Extract the [X, Y] coordinate from the center of the cell holding the provided text.  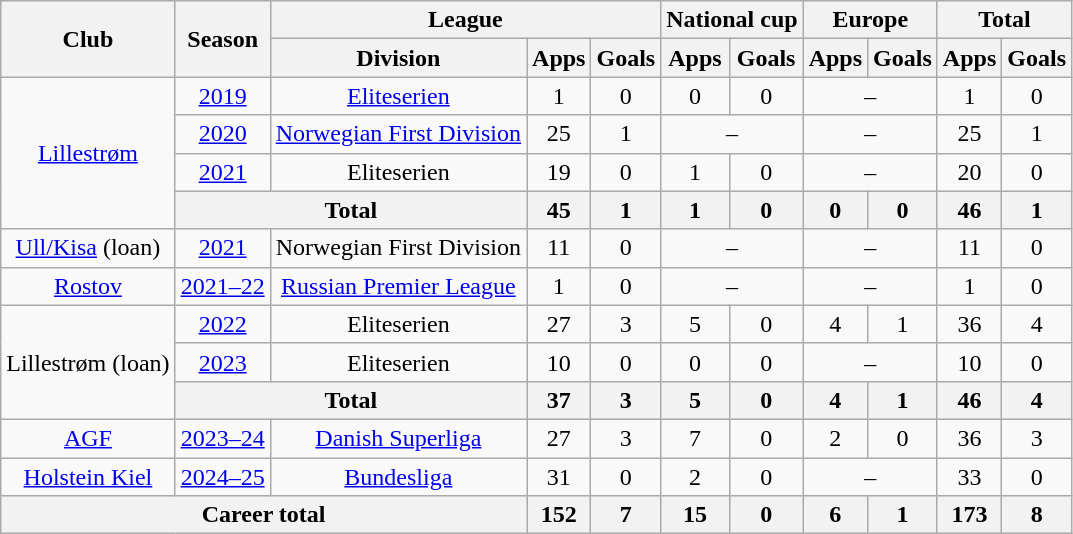
Danish Superliga [398, 438]
33 [969, 477]
Russian Premier League [398, 286]
Europe [870, 20]
Holstein Kiel [88, 477]
2023–24 [222, 438]
2024–25 [222, 477]
173 [969, 515]
15 [695, 515]
Season [222, 39]
20 [969, 172]
Lillestrøm [88, 153]
2023 [222, 362]
152 [559, 515]
Lillestrøm (loan) [88, 362]
8 [1037, 515]
Career total [264, 515]
6 [835, 515]
45 [559, 210]
31 [559, 477]
AGF [88, 438]
2022 [222, 324]
Rostov [88, 286]
Ull/Kisa (loan) [88, 248]
2020 [222, 134]
National cup [732, 20]
19 [559, 172]
Division [398, 58]
League [466, 20]
Bundesliga [398, 477]
2021–22 [222, 286]
37 [559, 400]
2019 [222, 96]
Club [88, 39]
